Output the (x, y) coordinate of the center of the cell containing the given text.  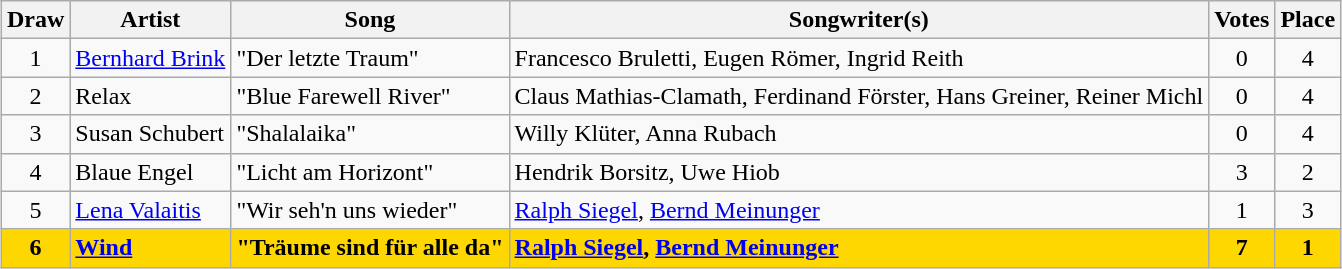
Place (1308, 20)
Artist (150, 20)
Willy Klüter, Anna Rubach (859, 134)
Votes (1242, 20)
Francesco Bruletti, Eugen Römer, Ingrid Reith (859, 58)
"Blue Farewell River" (370, 96)
"Shalalaika" (370, 134)
"Der letzte Traum" (370, 58)
Relax (150, 96)
7 (1242, 248)
Bernhard Brink (150, 58)
"Licht am Horizont" (370, 172)
"Wir seh'n uns wieder" (370, 210)
6 (35, 248)
5 (35, 210)
Song (370, 20)
Susan Schubert (150, 134)
Lena Valaitis (150, 210)
Blaue Engel (150, 172)
Draw (35, 20)
Wind (150, 248)
Songwriter(s) (859, 20)
"Träume sind für alle da" (370, 248)
Claus Mathias-Clamath, Ferdinand Förster, Hans Greiner, Reiner Michl (859, 96)
Hendrik Borsitz, Uwe Hiob (859, 172)
